Search for the cell housing the specified text and yield its [X, Y] center coordinate. 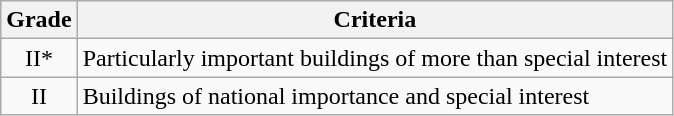
Grade [39, 20]
Particularly important buildings of more than special interest [375, 58]
II* [39, 58]
II [39, 96]
Criteria [375, 20]
Buildings of national importance and special interest [375, 96]
